Scan for the cell matching the given text and deliver its (X, Y) coordinate at center. 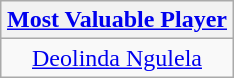
Deolinda Ngulela (116, 58)
Most Valuable Player (116, 20)
